Return (X, Y) of the center of cell containing provided text 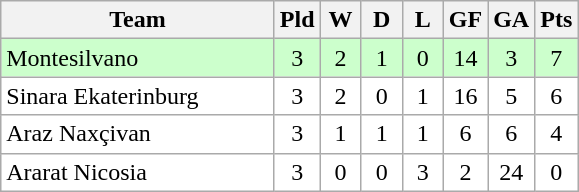
Araz Naxçivan (138, 134)
D (382, 20)
5 (512, 96)
Pts (556, 20)
W (340, 20)
Ararat Nicosia (138, 172)
Montesilvano (138, 58)
24 (512, 172)
GA (512, 20)
7 (556, 58)
GF (465, 20)
Team (138, 20)
14 (465, 58)
16 (465, 96)
Pld (297, 20)
Sinara Ekaterinburg (138, 96)
4 (556, 134)
L (422, 20)
